Identify which cell holds the provided text, then report its (x, y) central coordinate. 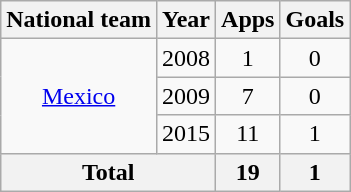
Mexico (79, 96)
National team (79, 20)
Total (108, 172)
7 (248, 96)
2008 (186, 58)
Year (186, 20)
2015 (186, 134)
Goals (315, 20)
19 (248, 172)
2009 (186, 96)
11 (248, 134)
Apps (248, 20)
